For the text-containing cell, return its midpoint in [x, y] coordinate format. 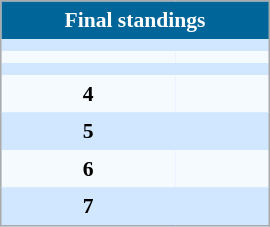
7 [88, 207]
6 [88, 169]
Final standings [135, 20]
5 [88, 131]
4 [88, 94]
